Detect which cell encompasses the target text, then output its (X, Y) center coordinate. 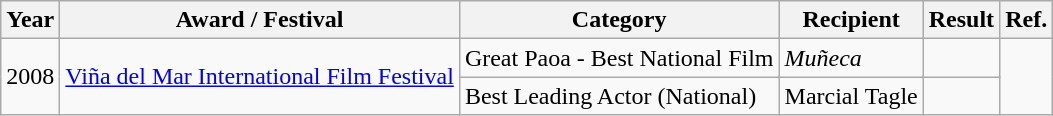
Marcial Tagle (851, 96)
Result (961, 20)
Category (619, 20)
Year (30, 20)
Viña del Mar International Film Festival (260, 77)
Recipient (851, 20)
Great Paoa - Best National Film (619, 58)
Ref. (1026, 20)
Muñeca (851, 58)
Award / Festival (260, 20)
2008 (30, 77)
Best Leading Actor (National) (619, 96)
